Scan for the cell matching the given text and deliver its (x, y) coordinate at center. 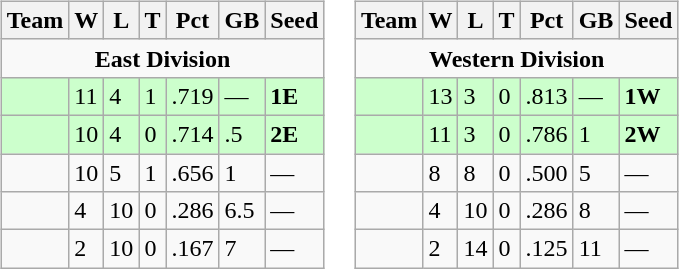
Western Division (516, 58)
1E (294, 96)
2E (294, 134)
East Division (162, 58)
.500 (546, 173)
2W (648, 134)
6.5 (242, 211)
.714 (192, 134)
.5 (242, 134)
.719 (192, 96)
.125 (546, 249)
13 (440, 96)
.167 (192, 249)
7 (242, 249)
.656 (192, 173)
.786 (546, 134)
1W (648, 96)
.813 (546, 96)
14 (476, 249)
